Identify which cell holds the provided text, then report its (x, y) central coordinate. 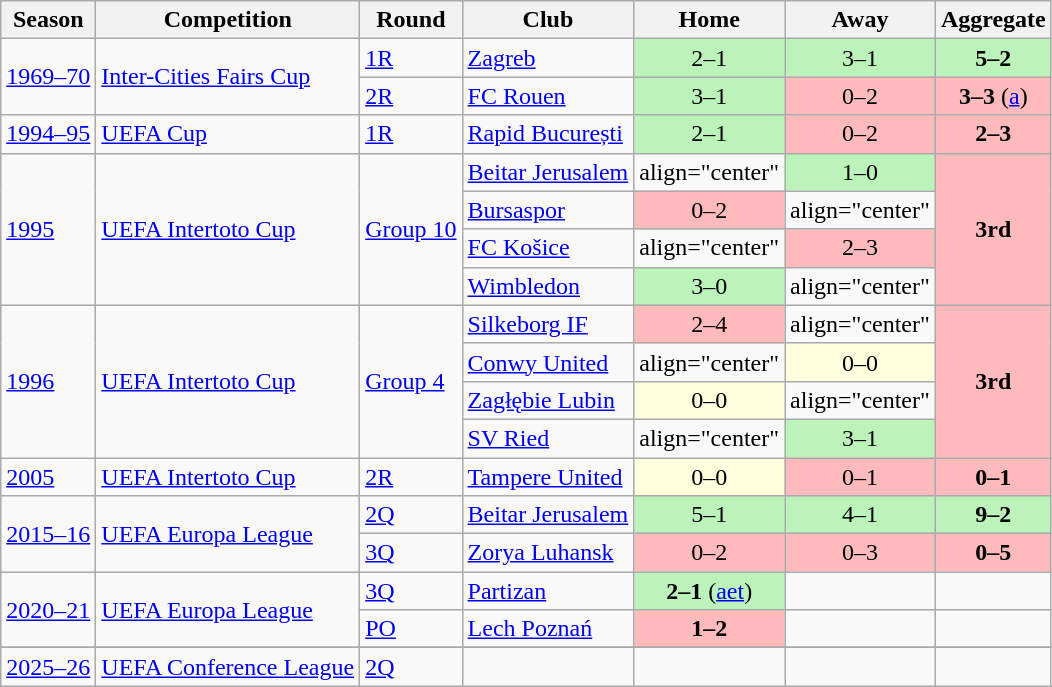
2020–21 (48, 610)
2–4 (710, 324)
0–5 (993, 553)
Lech Poznań (548, 629)
Zagreb (548, 58)
2–1 (aet) (710, 591)
1–0 (860, 172)
SV Ried (548, 438)
UEFA Conference League (228, 667)
Season (48, 20)
Tampere United (548, 477)
Round (411, 20)
Competition (228, 20)
1–2 (710, 629)
Aggregate (993, 20)
1994–95 (48, 134)
Rapid București (548, 134)
PO (411, 629)
1969–70 (48, 77)
4–1 (860, 515)
FC Rouen (548, 96)
Conwy United (548, 362)
Wimbledon (548, 286)
Away (860, 20)
Home (710, 20)
Bursaspor (548, 210)
Partizan (548, 591)
3–3 (a) (993, 96)
Group 4 (411, 381)
2005 (48, 477)
FC Košice (548, 248)
2025–26 (48, 667)
UEFA Cup (228, 134)
2015–16 (48, 534)
5–1 (710, 515)
0–3 (860, 553)
1996 (48, 381)
3–0 (710, 286)
Inter-Cities Fairs Cup (228, 77)
Silkeborg IF (548, 324)
5–2 (993, 58)
Zagłębie Lubin (548, 400)
9–2 (993, 515)
Group 10 (411, 229)
1995 (48, 229)
Club (548, 20)
Zorya Luhansk (548, 553)
